Locate the cell with the specified text and output its (x, y) center coordinate. 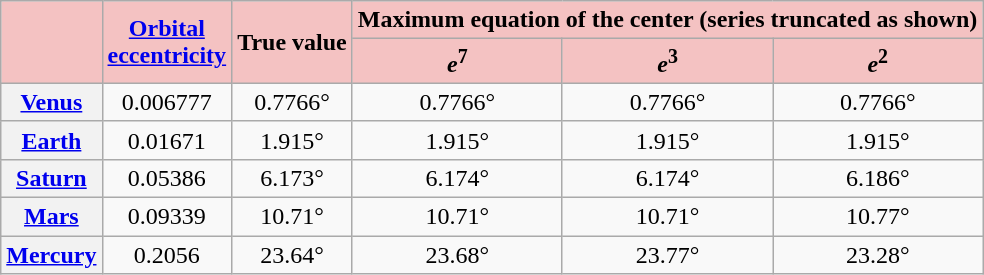
6.186° (878, 178)
23.64° (292, 255)
Mars (52, 217)
Maximum equation of the center (series truncated as shown) (668, 20)
Orbital eccentricity (167, 42)
23.68° (457, 255)
Earth (52, 140)
Saturn (52, 178)
Mercury (52, 255)
0.006777 (167, 102)
0.05386 (167, 178)
e2 (878, 62)
0.2056 (167, 255)
0.01671 (167, 140)
23.77° (667, 255)
6.173° (292, 178)
10.77° (878, 217)
23.28° (878, 255)
e3 (667, 62)
0.09339 (167, 217)
e7 (457, 62)
True value (292, 42)
Venus (52, 102)
